Locate the cell with the specified text and output its (X, Y) center coordinate. 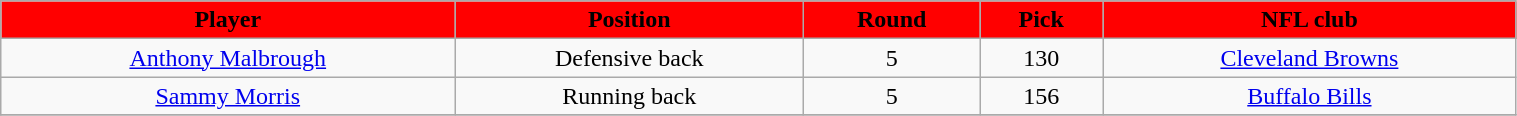
Running back (630, 96)
Position (630, 20)
Buffalo Bills (1310, 96)
Round (892, 20)
NFL club (1310, 20)
Defensive back (630, 58)
130 (1042, 58)
Sammy Morris (228, 96)
Cleveland Browns (1310, 58)
Player (228, 20)
156 (1042, 96)
Pick (1042, 20)
Anthony Malbrough (228, 58)
